Identify which cell holds the provided text, then report its (x, y) central coordinate. 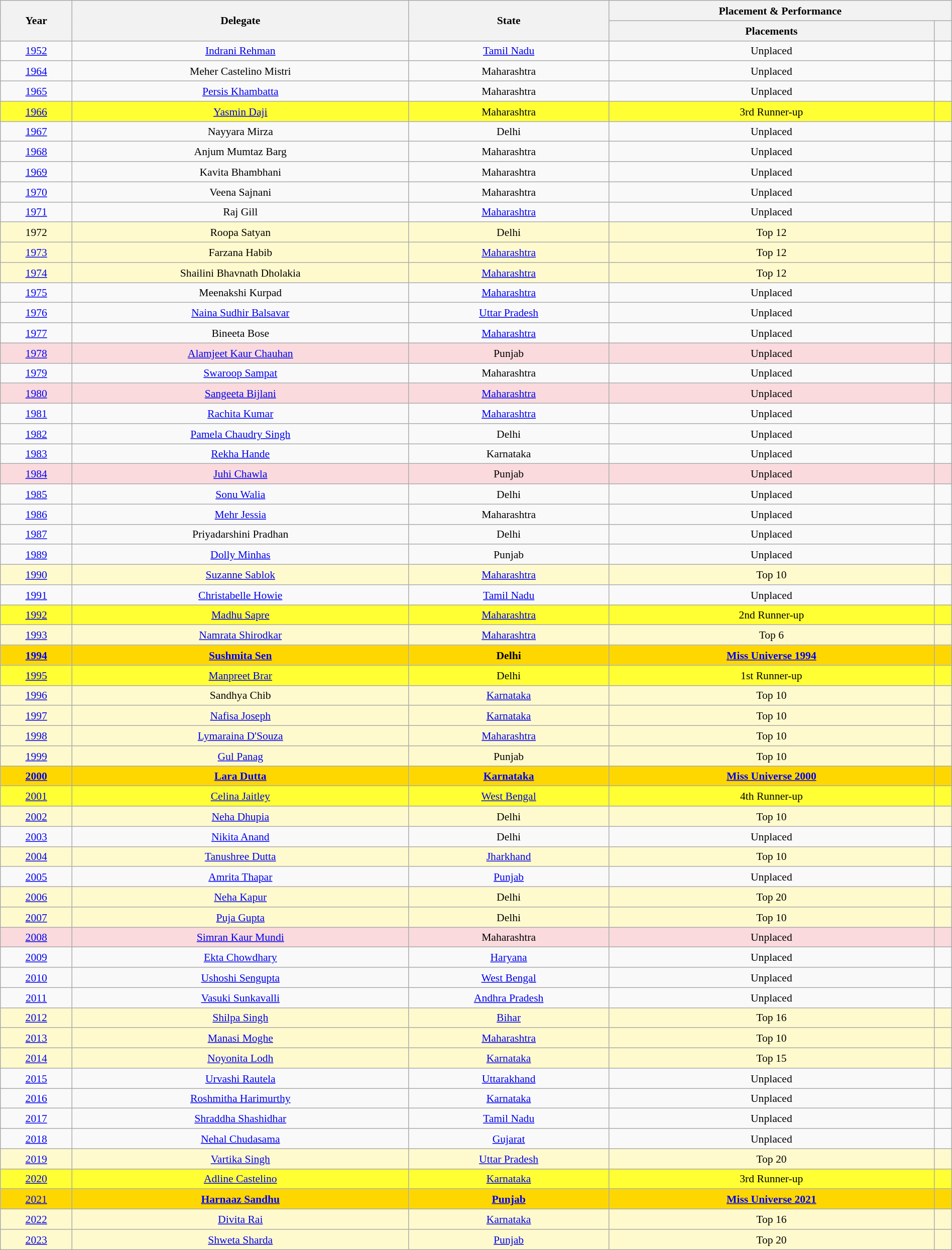
Noyonita Lodh (241, 1058)
Meenakshi Kurpad (241, 293)
Priyadarshini Pradhan (241, 534)
1981 (36, 414)
Mehr Jessia (241, 514)
Swaroop Sampat (241, 373)
2014 (36, 1058)
2021 (36, 1199)
Roopa Satyan (241, 232)
Christabelle Howie (241, 595)
Sandhya Chib (241, 695)
2004 (36, 856)
Indrani Rehman (241, 51)
Miss Universe 1994 (771, 655)
Year (36, 21)
2023 (36, 1239)
1989 (36, 555)
2000 (36, 776)
1980 (36, 394)
1965 (36, 91)
Celina Jaitley (241, 796)
2007 (36, 917)
Shweta Sharda (241, 1239)
1966 (36, 111)
1994 (36, 655)
2012 (36, 1018)
1983 (36, 454)
4th Runner-up (771, 796)
Farzana Habib (241, 253)
Miss Universe 2000 (771, 776)
Sushmita Sen (241, 655)
Amrita Thapar (241, 877)
2016 (36, 1098)
Puja Gupta (241, 917)
Yasmin Daji (241, 111)
1979 (36, 373)
1999 (36, 756)
Nayyara Mirza (241, 132)
1998 (36, 736)
1987 (36, 534)
1968 (36, 152)
Pamela Chaudry Singh (241, 434)
Ushoshi Sengupta (241, 977)
Neha Kapur (241, 897)
2003 (36, 836)
Suzanne Sablok (241, 575)
1995 (36, 675)
Neha Dhupia (241, 816)
1982 (36, 434)
Sangeeta Bijlani (241, 394)
1971 (36, 212)
1972 (36, 232)
Jharkhand (509, 856)
1985 (36, 494)
1975 (36, 293)
1952 (36, 51)
2022 (36, 1219)
1976 (36, 313)
Placements (771, 31)
Shailini Bhavnath Dholakia (241, 273)
1967 (36, 132)
Nehal Chudasama (241, 1139)
Nikita Anand (241, 836)
Gul Panag (241, 756)
Tanushree Dutta (241, 856)
2001 (36, 796)
Juhi Chawla (241, 474)
2nd Runner-up (771, 615)
1978 (36, 353)
Persis Khambatta (241, 91)
Haryana (509, 957)
1996 (36, 695)
Uttarakhand (509, 1078)
1973 (36, 253)
Nafisa Joseph (241, 716)
Namrata Shirodkar (241, 635)
2006 (36, 897)
2020 (36, 1179)
1986 (36, 514)
Vasuki Sunkavalli (241, 997)
Lara Dutta (241, 776)
1969 (36, 172)
Vartika Singh (241, 1159)
Sonu Walia (241, 494)
1990 (36, 575)
2017 (36, 1118)
Gujarat (509, 1139)
2013 (36, 1038)
Shilpa Singh (241, 1018)
Ekta Chowdhary (241, 957)
Veena Sajnani (241, 192)
Divita Rai (241, 1219)
2008 (36, 937)
Bineeta Bose (241, 333)
Meher Castelino Mistri (241, 71)
1964 (36, 71)
2005 (36, 877)
1970 (36, 192)
Adline Castelino (241, 1179)
Simran Kaur Mundi (241, 937)
2015 (36, 1078)
Manasi Moghe (241, 1038)
2018 (36, 1139)
Bihar (509, 1018)
2010 (36, 977)
1997 (36, 716)
Harnaaz Sandhu (241, 1199)
Madhu Sapre (241, 615)
Manpreet Brar (241, 675)
Miss Universe 2021 (771, 1199)
Top 15 (771, 1058)
2002 (36, 816)
Lymaraina D'Souza (241, 736)
Delegate (241, 21)
1974 (36, 273)
1992 (36, 615)
1st Runner-up (771, 675)
1984 (36, 474)
2019 (36, 1159)
State (509, 21)
1977 (36, 333)
1993 (36, 635)
Top 6 (771, 635)
2009 (36, 957)
Dolly Minhas (241, 555)
Rekha Hande (241, 454)
Rachita Kumar (241, 414)
2011 (36, 997)
Anjum Mumtaz Barg (241, 152)
Raj Gill (241, 212)
Alamjeet Kaur Chauhan (241, 353)
Shraddha Shashidhar (241, 1118)
Andhra Pradesh (509, 997)
Naina Sudhir Balsavar (241, 313)
Kavita Bhambhani (241, 172)
1991 (36, 595)
Urvashi Rautela (241, 1078)
Placement & Performance (780, 11)
Roshmitha Harimurthy (241, 1098)
